Extract the [x, y] coordinate from the center of the cell holding the provided text.  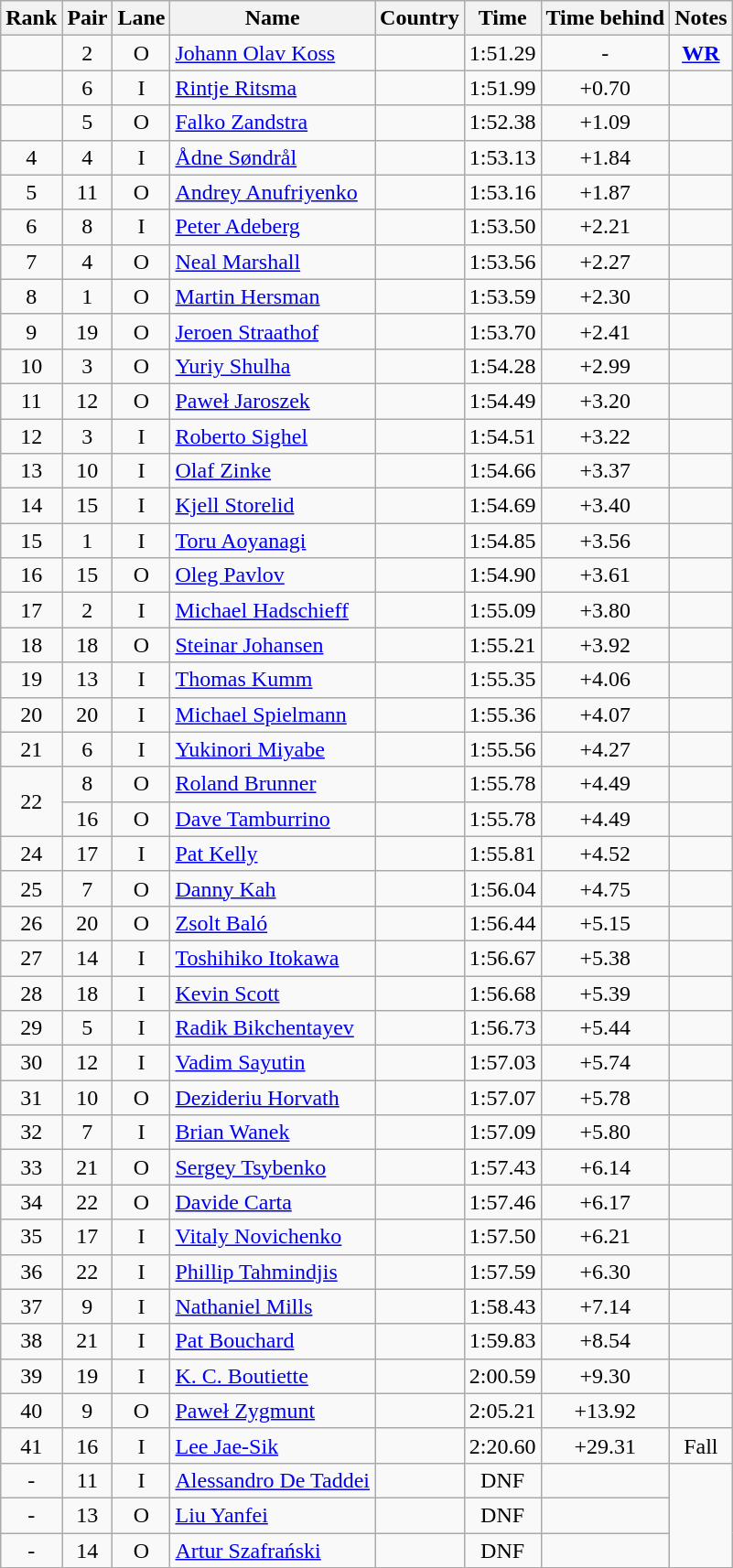
+4.06 [606, 680]
Alessandro De Taddei [273, 1480]
30 [31, 1063]
Vadim Sayutin [273, 1063]
+1.84 [606, 157]
31 [31, 1098]
36 [31, 1272]
Toshihiko Itokawa [273, 958]
Thomas Kumm [273, 680]
1:56.67 [502, 958]
Artur Szafrański [273, 1551]
+5.78 [606, 1098]
1:57.59 [502, 1272]
38 [31, 1341]
+2.41 [606, 331]
2:20.60 [502, 1445]
+4.52 [606, 854]
Andrey Anufriyenko [273, 192]
1:53.50 [502, 227]
Pair [88, 18]
Olaf Zinke [273, 471]
1:53.56 [502, 262]
1:53.59 [502, 296]
41 [31, 1445]
Oleg Pavlov [273, 575]
+6.21 [606, 1237]
1:51.99 [502, 88]
Name [273, 18]
+5.44 [606, 1028]
+5.80 [606, 1133]
1:53.70 [502, 331]
+3.37 [606, 471]
2:00.59 [502, 1376]
+9.30 [606, 1376]
1:57.50 [502, 1237]
Pat Kelly [273, 854]
Yukinori Miyabe [273, 749]
2:05.21 [502, 1411]
WR [701, 53]
K. C. Boutiette [273, 1376]
1:54.66 [502, 471]
1:54.49 [502, 401]
1:53.16 [502, 192]
1:57.09 [502, 1133]
39 [31, 1376]
1:54.69 [502, 506]
+2.99 [606, 366]
+6.17 [606, 1202]
+3.61 [606, 575]
1:56.04 [502, 888]
26 [31, 923]
1:55.56 [502, 749]
Pat Bouchard [273, 1341]
Country [420, 18]
33 [31, 1167]
1:55.21 [502, 645]
+1.87 [606, 192]
1:56.68 [502, 993]
1:51.29 [502, 53]
+7.14 [606, 1306]
37 [31, 1306]
Peter Adeberg [273, 227]
Dave Tamburrino [273, 819]
+5.15 [606, 923]
Notes [701, 18]
Jeroen Straathof [273, 331]
1:55.35 [502, 680]
1:55.09 [502, 610]
Phillip Tahmindjis [273, 1272]
+13.92 [606, 1411]
Toru Aoyanagi [273, 541]
1:52.38 [502, 123]
Kjell Storelid [273, 506]
+4.27 [606, 749]
+4.07 [606, 714]
Nathaniel Mills [273, 1306]
Dezideriu Horvath [273, 1098]
+6.14 [606, 1167]
Lee Jae-Sik [273, 1445]
+5.38 [606, 958]
Sergey Tsybenko [273, 1167]
Time behind [606, 18]
+3.22 [606, 436]
Paweł Jaroszek [273, 401]
Falko Zandstra [273, 123]
+5.39 [606, 993]
24 [31, 854]
Yuriy Shulha [273, 366]
Steinar Johansen [273, 645]
+3.20 [606, 401]
Michael Hadschieff [273, 610]
Paweł Zygmunt [273, 1411]
1:59.83 [502, 1341]
Rank [31, 18]
+4.75 [606, 888]
35 [31, 1237]
Roland Brunner [273, 784]
+2.27 [606, 262]
Liu Yanfei [273, 1515]
1:54.85 [502, 541]
40 [31, 1411]
+2.21 [606, 227]
Rintje Ritsma [273, 88]
1:57.03 [502, 1063]
1:57.46 [502, 1202]
1:53.13 [502, 157]
Fall [701, 1445]
1:56.73 [502, 1028]
28 [31, 993]
+3.80 [606, 610]
Vitaly Novichenko [273, 1237]
Time [502, 18]
Radik Bikchentayev [273, 1028]
Lane [141, 18]
+1.09 [606, 123]
Brian Wanek [273, 1133]
+8.54 [606, 1341]
Roberto Sighel [273, 436]
Kevin Scott [273, 993]
1:56.44 [502, 923]
1:54.28 [502, 366]
1:54.90 [502, 575]
1:55.36 [502, 714]
Zsolt Baló [273, 923]
27 [31, 958]
1:57.43 [502, 1167]
+2.30 [606, 296]
29 [31, 1028]
+3.92 [606, 645]
+5.74 [606, 1063]
34 [31, 1202]
1:58.43 [502, 1306]
32 [31, 1133]
+3.40 [606, 506]
+29.31 [606, 1445]
1:57.07 [502, 1098]
25 [31, 888]
Johann Olav Koss [273, 53]
Davide Carta [273, 1202]
Michael Spielmann [273, 714]
+0.70 [606, 88]
+6.30 [606, 1272]
Danny Kah [273, 888]
Martin Hersman [273, 296]
1:55.81 [502, 854]
1:54.51 [502, 436]
+3.56 [606, 541]
Ådne Søndrål [273, 157]
Neal Marshall [273, 262]
